Pinpoint the cell where the given text exists, returning its (x, y) midpoint coordinate. 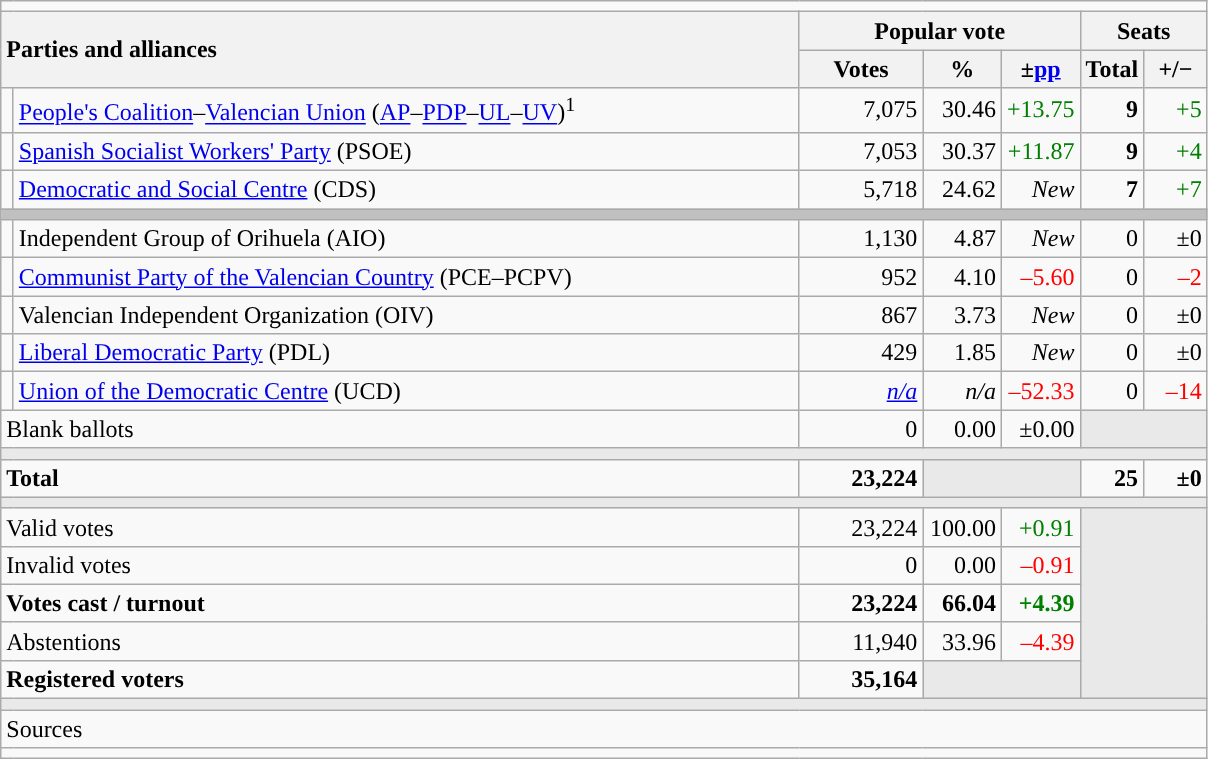
+13.75 (1040, 110)
7 (1112, 190)
Valencian Independent Organization (OIV) (406, 315)
Votes (861, 69)
4.10 (962, 277)
% (962, 69)
+5 (1176, 110)
+11.87 (1040, 151)
–2 (1176, 277)
+4.39 (1040, 603)
±0.00 (1040, 429)
Spanish Socialist Workers' Party (PSOE) (406, 151)
33.96 (962, 641)
+/− (1176, 69)
–0.91 (1040, 565)
Union of the Democratic Centre (UCD) (406, 391)
Communist Party of the Valencian Country (PCE–PCPV) (406, 277)
3.73 (962, 315)
–52.33 (1040, 391)
1.85 (962, 353)
7,053 (861, 151)
Sources (604, 729)
66.04 (962, 603)
±pp (1040, 69)
–4.39 (1040, 641)
+7 (1176, 190)
+4 (1176, 151)
–14 (1176, 391)
7,075 (861, 110)
24.62 (962, 190)
30.46 (962, 110)
Liberal Democratic Party (PDL) (406, 353)
Votes cast / turnout (400, 603)
5,718 (861, 190)
People's Coalition–Valencian Union (AP–PDP–UL–UV)1 (406, 110)
Independent Group of Orihuela (AIO) (406, 239)
429 (861, 353)
11,940 (861, 641)
Abstentions (400, 641)
–5.60 (1040, 277)
Registered voters (400, 679)
Valid votes (400, 527)
4.87 (962, 239)
30.37 (962, 151)
Democratic and Social Centre (CDS) (406, 190)
35,164 (861, 679)
Parties and alliances (400, 50)
+0.91 (1040, 527)
Blank ballots (400, 429)
Seats (1144, 31)
Invalid votes (400, 565)
867 (861, 315)
952 (861, 277)
25 (1112, 478)
100.00 (962, 527)
Popular vote (940, 31)
1,130 (861, 239)
